Pinpoint the cell where the given text exists, returning its (x, y) midpoint coordinate. 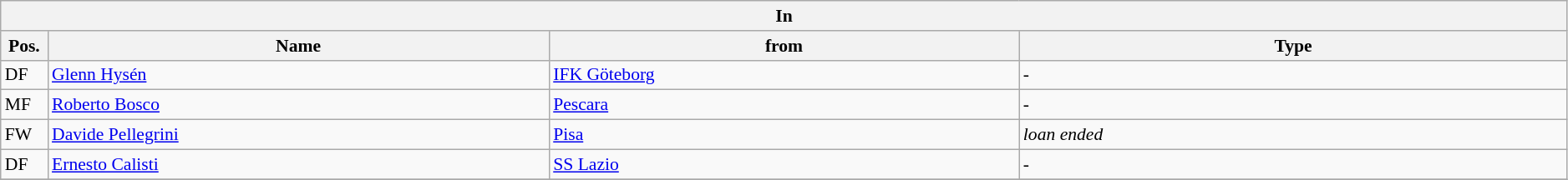
Pisa (784, 135)
Name (298, 46)
Type (1293, 46)
SS Lazio (784, 164)
Glenn Hysén (298, 75)
loan ended (1293, 135)
Ernesto Calisti (298, 164)
In (784, 16)
Davide Pellegrini (298, 135)
IFK Göteborg (784, 75)
FW (24, 135)
MF (24, 105)
Roberto Bosco (298, 105)
Pos. (24, 46)
from (784, 46)
Pescara (784, 105)
